Find where the given text appears and provide that cell's center as [x, y] coordinate. 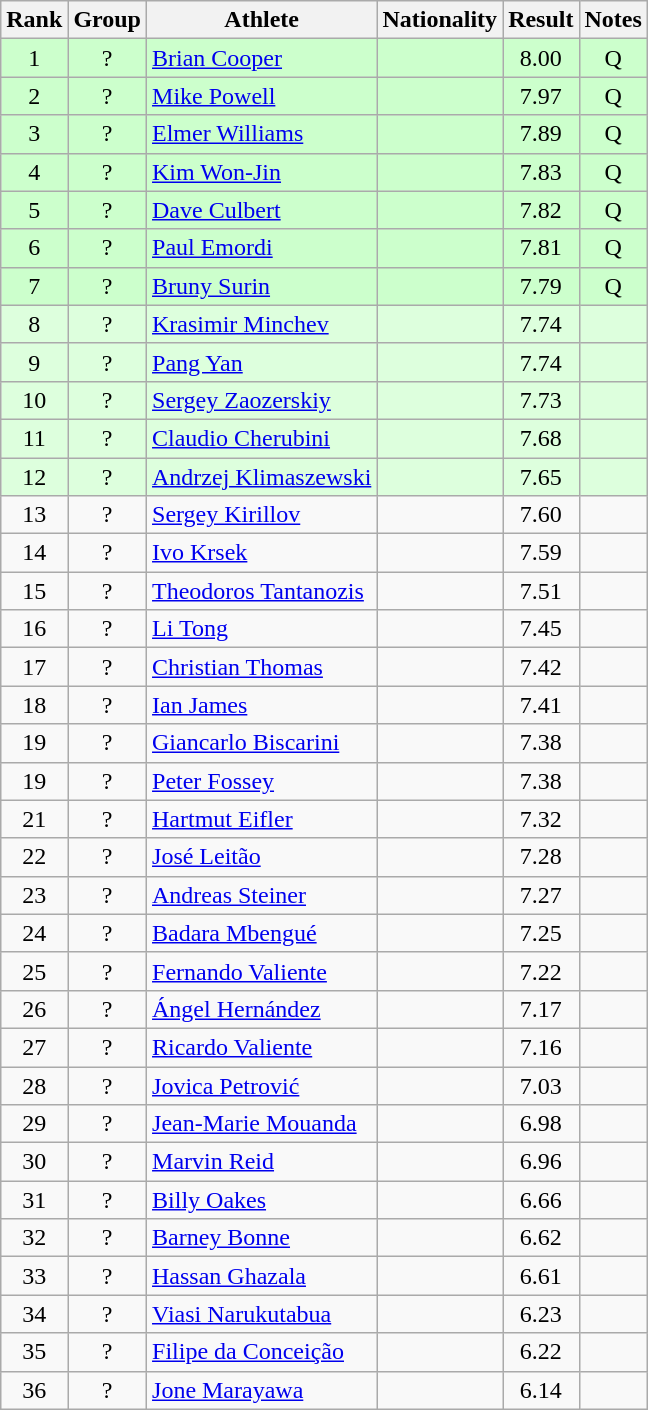
Claudio Cherubini [262, 438]
Ricardo Valiente [262, 1047]
23 [34, 895]
Group [108, 20]
7.89 [541, 134]
Christian Thomas [262, 667]
7.03 [541, 1085]
1 [34, 58]
7.17 [541, 1009]
2 [34, 96]
Notes [613, 20]
24 [34, 933]
Brian Cooper [262, 58]
7.42 [541, 667]
18 [34, 705]
Dave Culbert [262, 210]
Filipe da Conceição [262, 1352]
Ivo Krsek [262, 553]
6 [34, 248]
11 [34, 438]
6.66 [541, 1200]
32 [34, 1238]
31 [34, 1200]
Hassan Ghazala [262, 1276]
Billy Oakes [262, 1200]
7.41 [541, 705]
7.81 [541, 248]
15 [34, 591]
8.00 [541, 58]
7.59 [541, 553]
Nationality [440, 20]
14 [34, 553]
7.51 [541, 591]
7.32 [541, 819]
Hartmut Eifler [262, 819]
Andreas Steiner [262, 895]
5 [34, 210]
6.62 [541, 1238]
Pang Yan [262, 362]
7.68 [541, 438]
Sergey Kirillov [262, 515]
7.79 [541, 286]
Theodoros Tantanozis [262, 591]
6.23 [541, 1314]
Fernando Valiente [262, 971]
28 [34, 1085]
7.22 [541, 971]
17 [34, 667]
Li Tong [262, 629]
7.97 [541, 96]
Badara Mbengué [262, 933]
7 [34, 286]
Rank [34, 20]
Giancarlo Biscarini [262, 743]
Viasi Narukutabua [262, 1314]
Ángel Hernández [262, 1009]
Jovica Petrović [262, 1085]
25 [34, 971]
7.82 [541, 210]
Andrzej Klimaszewski [262, 477]
34 [34, 1314]
7.28 [541, 857]
26 [34, 1009]
21 [34, 819]
Barney Bonne [262, 1238]
36 [34, 1390]
José Leitão [262, 857]
8 [34, 324]
Jone Marayawa [262, 1390]
12 [34, 477]
Peter Fossey [262, 781]
27 [34, 1047]
10 [34, 400]
30 [34, 1162]
13 [34, 515]
29 [34, 1124]
7.45 [541, 629]
6.98 [541, 1124]
4 [34, 172]
Result [541, 20]
33 [34, 1276]
7.16 [541, 1047]
Krasimir Minchev [262, 324]
7.73 [541, 400]
Sergey Zaozerskiy [262, 400]
Paul Emordi [262, 248]
7.65 [541, 477]
6.14 [541, 1390]
Marvin Reid [262, 1162]
7.60 [541, 515]
16 [34, 629]
Athlete [262, 20]
Elmer Williams [262, 134]
6.22 [541, 1352]
3 [34, 134]
22 [34, 857]
35 [34, 1352]
Jean-Marie Mouanda [262, 1124]
6.96 [541, 1162]
Ian James [262, 705]
Kim Won-Jin [262, 172]
7.27 [541, 895]
7.25 [541, 933]
9 [34, 362]
6.61 [541, 1276]
7.83 [541, 172]
Mike Powell [262, 96]
Bruny Surin [262, 286]
